Return (X, Y) of the center of cell containing provided text 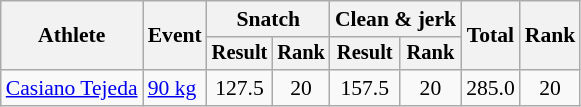
Clean & jerk (396, 19)
Casiano Tejeda (72, 88)
285.0 (490, 88)
157.5 (365, 88)
127.5 (240, 88)
90 kg (175, 88)
Total (490, 36)
Event (175, 36)
Snatch (268, 19)
Athlete (72, 36)
